Capture the cell that displays the provided text and extract its [X, Y] central coordinate. 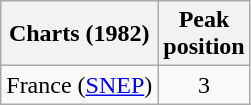
Peakposition [204, 34]
3 [204, 85]
France (SNEP) [80, 85]
Charts (1982) [80, 34]
